Detect which cell encompasses the target text, then output its [x, y] center coordinate. 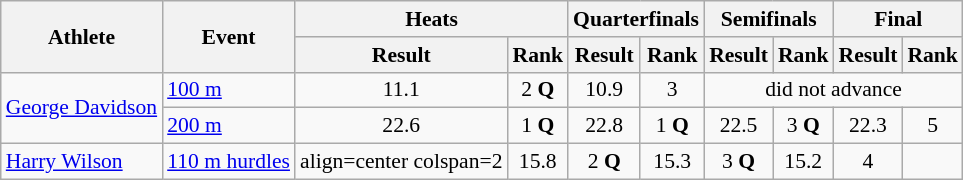
100 m [228, 90]
Harry Wilson [82, 162]
200 m [228, 126]
Heats [432, 19]
Quarterfinals [636, 19]
10.9 [604, 90]
did not advance [834, 90]
22.8 [604, 126]
22.5 [738, 126]
15.8 [538, 162]
4 [868, 162]
Final [898, 19]
22.3 [868, 126]
110 m hurdles [228, 162]
5 [932, 126]
3 [672, 90]
Semifinals [768, 19]
11.1 [401, 90]
align=center colspan=2 [401, 162]
George Davidson [82, 108]
Athlete [82, 36]
15.3 [672, 162]
22.6 [401, 126]
15.2 [804, 162]
Event [228, 36]
